Search for the cell housing the specified text and yield its (X, Y) center coordinate. 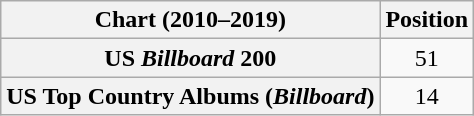
US Top Country Albums (Billboard) (190, 96)
US Billboard 200 (190, 58)
Chart (2010–2019) (190, 20)
14 (427, 96)
51 (427, 58)
Position (427, 20)
